Output the [x, y] coordinate of the center of the cell containing the given text.  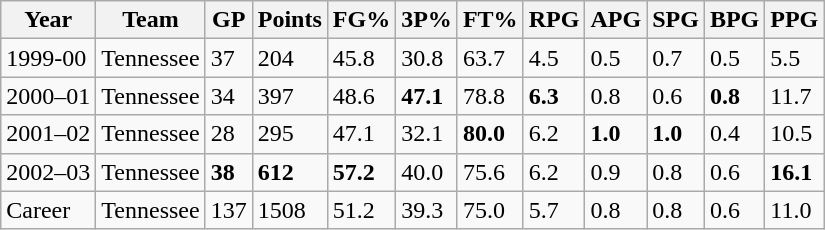
6.3 [554, 96]
75.6 [490, 172]
80.0 [490, 134]
4.5 [554, 58]
0.7 [676, 58]
10.5 [794, 134]
63.7 [490, 58]
16.1 [794, 172]
39.3 [427, 210]
38 [228, 172]
32.1 [427, 134]
397 [290, 96]
Team [150, 20]
0.4 [734, 134]
51.2 [361, 210]
2002–03 [48, 172]
11.0 [794, 210]
2000–01 [48, 96]
BPG [734, 20]
Year [48, 20]
5.5 [794, 58]
0.9 [616, 172]
37 [228, 58]
FG% [361, 20]
1999-00 [48, 58]
137 [228, 210]
PPG [794, 20]
Points [290, 20]
3P% [427, 20]
11.7 [794, 96]
FT% [490, 20]
295 [290, 134]
204 [290, 58]
Career [48, 210]
612 [290, 172]
5.7 [554, 210]
57.2 [361, 172]
40.0 [427, 172]
28 [228, 134]
RPG [554, 20]
75.0 [490, 210]
30.8 [427, 58]
78.8 [490, 96]
GP [228, 20]
1508 [290, 210]
2001–02 [48, 134]
APG [616, 20]
SPG [676, 20]
45.8 [361, 58]
48.6 [361, 96]
34 [228, 96]
